Detect which cell encompasses the target text, then output its [X, Y] center coordinate. 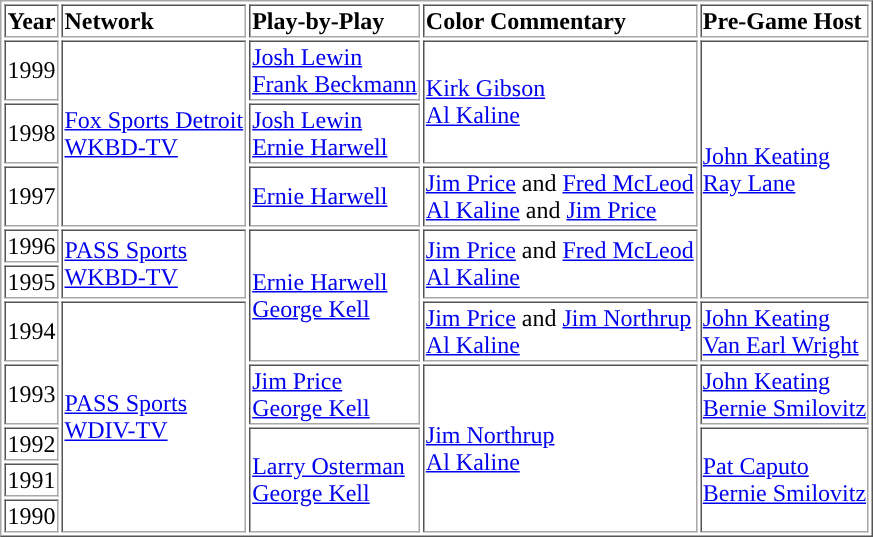
1997 [31, 196]
Color Commentary [560, 20]
1994 [31, 332]
PASS Sports WDIV-TV [154, 418]
Larry Osterman George Kell [334, 480]
John Keating Van Earl Wright [784, 332]
Play-by-Play [334, 20]
1991 [31, 480]
1999 [31, 70]
Jim Price and Fred McLeod Al Kaline [560, 264]
Pat Caputo Bernie Smilovitz [784, 480]
1993 [31, 394]
Josh Lewin Ernie Harwell [334, 134]
Network [154, 20]
PASS Sports WKBD-TV [154, 264]
1998 [31, 134]
Fox Sports Detroit WKBD-TV [154, 133]
1995 [31, 282]
Pre-Game Host [784, 20]
Ernie Harwell George Kell [334, 296]
John Keating Bernie Smilovitz [784, 394]
Jim Price George Kell [334, 394]
Jim Price and Fred McLeod Al Kaline and Jim Price [560, 196]
John Keating Ray Lane [784, 169]
Kirk Gibson Al Kaline [560, 102]
Jim Price and Jim Northrup Al Kaline [560, 332]
1990 [31, 516]
1992 [31, 444]
Jim Northrup Al Kaline [560, 448]
Josh Lewin Frank Beckmann [334, 70]
Year [31, 20]
Ernie Harwell [334, 196]
1996 [31, 246]
